Return (x, y) of the center of cell containing provided text 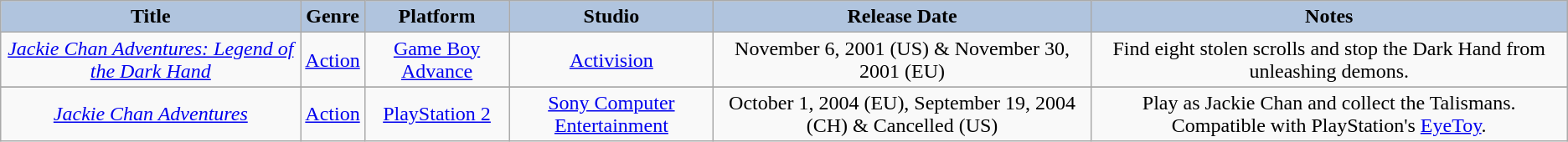
Title (151, 17)
Find eight stolen scrolls and stop the Dark Hand from unleashing demons. (1328, 60)
PlayStation 2 (437, 114)
Studio (611, 17)
Game Boy Advance (437, 60)
November 6, 2001 (US) & November 30, 2001 (EU) (902, 60)
Play as Jackie Chan and collect the Talismans. Compatible with PlayStation's EyeToy. (1328, 114)
Release Date (902, 17)
Platform (437, 17)
Sony Computer Entertainment (611, 114)
Notes (1328, 17)
Activision (611, 60)
Jackie Chan Adventures: Legend of the Dark Hand (151, 60)
Genre (333, 17)
Jackie Chan Adventures (151, 114)
October 1, 2004 (EU), September 19, 2004 (CH) & Cancelled (US) (902, 114)
